Detect which cell encompasses the target text, then output its [x, y] center coordinate. 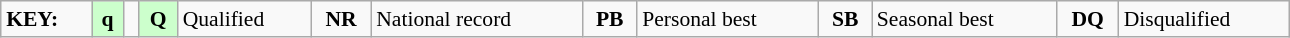
Qualified [244, 19]
NR [341, 19]
KEY: [46, 19]
q [108, 19]
Personal best [728, 19]
Seasonal best [964, 19]
SB [846, 19]
Q [158, 19]
National record [476, 19]
DQ [1088, 19]
PB [610, 19]
Disqualified [1204, 19]
